Return the (x, y) coordinate for the center point of the cell that contains the specified text.  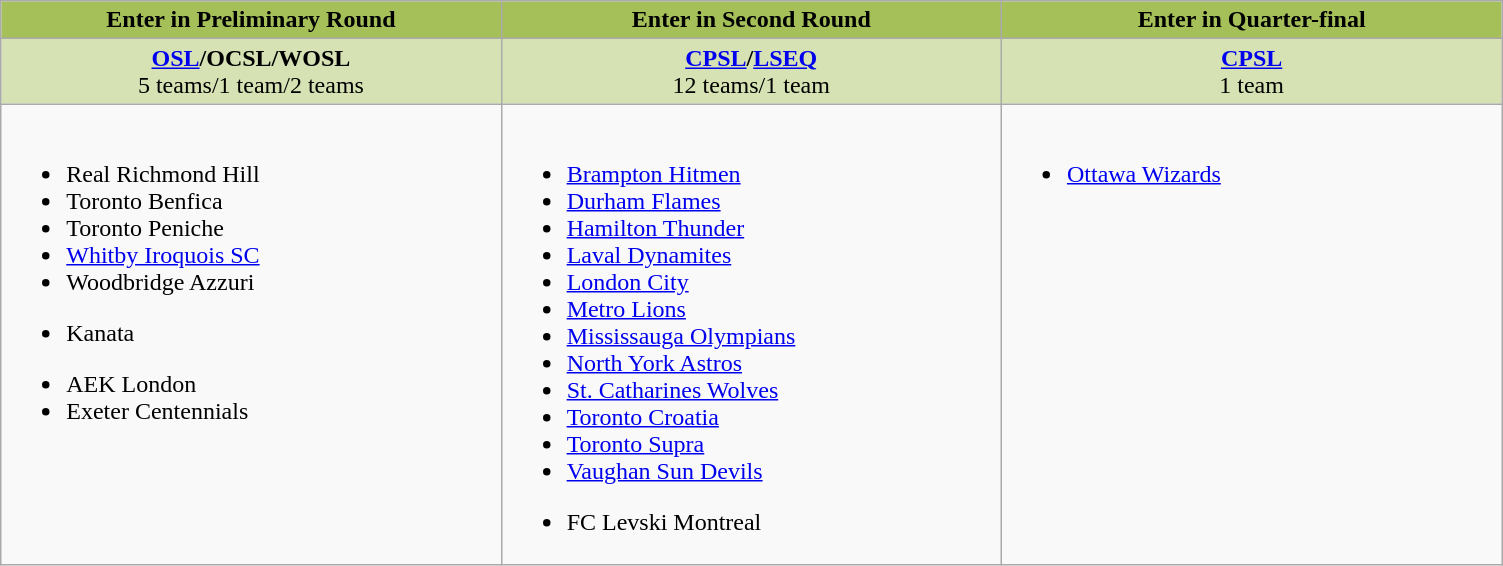
Ottawa Wizards (1251, 334)
CPSL1 team (1251, 72)
Enter in Quarter-final (1251, 20)
Enter in Second Round (751, 20)
CPSL/LSEQ12 teams/1 team (751, 72)
Enter in Preliminary Round (251, 20)
OSL/OCSL/WOSL5 teams/1 team/2 teams (251, 72)
Real Richmond HillToronto BenficaToronto PenicheWhitby Iroquois SCWoodbridge AzzuriKanataAEK LondonExeter Centennials (251, 334)
